Extract the (x, y) coordinate from the center of the cell holding the provided text.  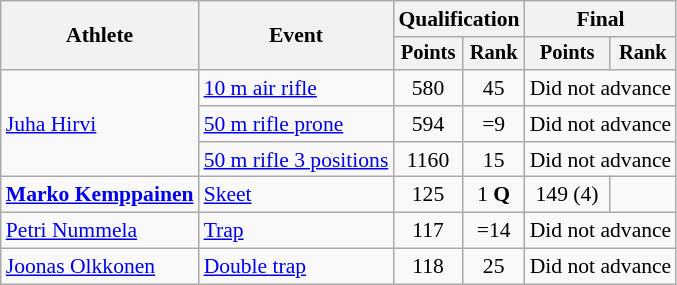
=9 (494, 124)
15 (494, 160)
Trap (296, 231)
149 (4) (568, 195)
Athlete (100, 36)
Joonas Olkkonen (100, 267)
125 (428, 195)
45 (494, 88)
118 (428, 267)
594 (428, 124)
1160 (428, 160)
50 m rifle prone (296, 124)
Skeet (296, 195)
Petri Nummela (100, 231)
1 Q (494, 195)
25 (494, 267)
50 m rifle 3 positions (296, 160)
Double trap (296, 267)
Final (601, 19)
117 (428, 231)
Event (296, 36)
10 m air rifle (296, 88)
Marko Kemppainen (100, 195)
=14 (494, 231)
Qualification (458, 19)
Juha Hirvi (100, 124)
580 (428, 88)
